Detect which cell encompasses the target text, then output its (X, Y) center coordinate. 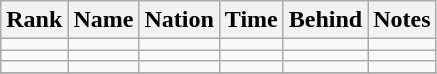
Rank (34, 20)
Notes (402, 20)
Nation (179, 20)
Name (104, 20)
Behind (325, 20)
Time (251, 20)
